Return (x, y) of the center of cell containing provided text 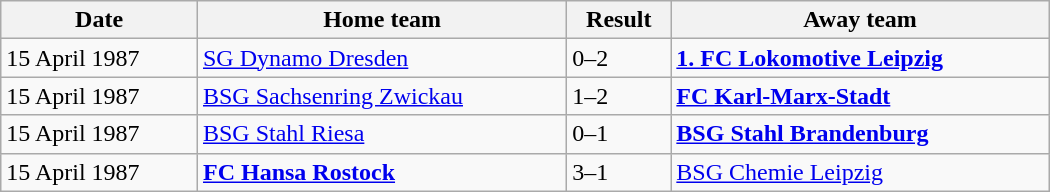
SG Dynamo Dresden (382, 58)
Away team (860, 20)
Date (100, 20)
3–1 (619, 172)
BSG Stahl Brandenburg (860, 134)
1. FC Lokomotive Leipzig (860, 58)
FC Hansa Rostock (382, 172)
Result (619, 20)
0–1 (619, 134)
0–2 (619, 58)
Home team (382, 20)
1–2 (619, 96)
FC Karl-Marx-Stadt (860, 96)
BSG Stahl Riesa (382, 134)
BSG Chemie Leipzig (860, 172)
BSG Sachsenring Zwickau (382, 96)
